From the cell containing the given text, extract its center point as (x, y) coordinate. 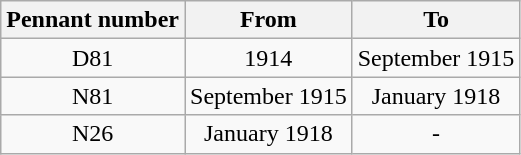
D81 (93, 58)
N81 (93, 96)
Pennant number (93, 20)
N26 (93, 134)
From (268, 20)
- (436, 134)
1914 (268, 58)
To (436, 20)
